Return the (X, Y) coordinate for the center point of the cell that contains the specified text.  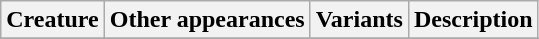
Creature (52, 20)
Variants (359, 20)
Description (473, 20)
Other appearances (207, 20)
